Provide the (x, y) coordinate of the cell's center where the given text is located.  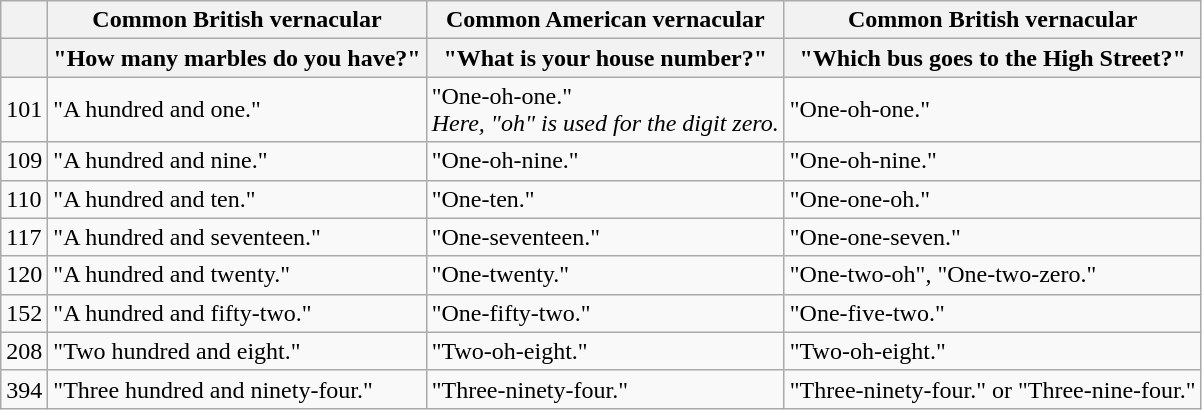
"Two hundred and eight." (237, 351)
"One-two-oh", "One-two-zero." (992, 275)
110 (24, 199)
"One-ten." (605, 199)
"One-fifty-two." (605, 313)
Common American vernacular (605, 20)
"A hundred and one." (237, 110)
"Three-ninety-four." (605, 389)
"A hundred and seventeen." (237, 237)
"One-oh-one." (992, 110)
"One-five-two." (992, 313)
101 (24, 110)
"Three hundred and ninety-four." (237, 389)
"One-oh-one."Here, "oh" is used for the digit zero. (605, 110)
"How many marbles do you have?" (237, 58)
"Which bus goes to the High Street?" (992, 58)
"One-one-seven." (992, 237)
"What is your house number?" (605, 58)
208 (24, 351)
"A hundred and ten." (237, 199)
117 (24, 237)
"A hundred and nine." (237, 161)
394 (24, 389)
109 (24, 161)
"One-twenty." (605, 275)
"One-one-oh." (992, 199)
120 (24, 275)
152 (24, 313)
"A hundred and fifty-two." (237, 313)
"A hundred and twenty." (237, 275)
"One-seventeen." (605, 237)
"Three-ninety-four." or "Three-nine-four." (992, 389)
